Extract the [X, Y] coordinate from the center of the cell holding the provided text.  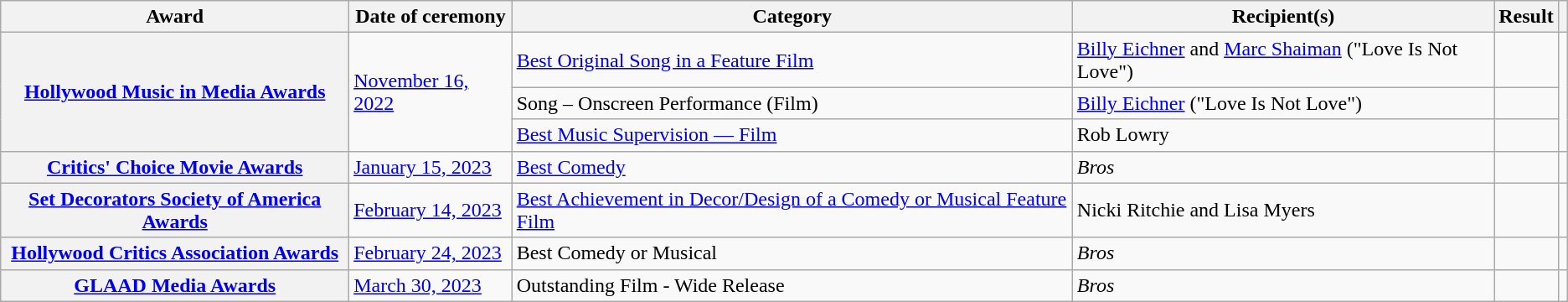
Best Original Song in a Feature Film [792, 60]
Hollywood Music in Media Awards [175, 92]
February 24, 2023 [431, 253]
GLAAD Media Awards [175, 285]
Song – Onscreen Performance (Film) [792, 103]
Best Comedy [792, 167]
February 14, 2023 [431, 210]
Best Comedy or Musical [792, 253]
Best Music Supervision — Film [792, 135]
Billy Eichner ("Love Is Not Love") [1283, 103]
November 16, 2022 [431, 92]
Billy Eichner and Marc Shaiman ("Love Is Not Love") [1283, 60]
Nicki Ritchie and Lisa Myers [1283, 210]
Category [792, 17]
Best Achievement in Decor/Design of a Comedy or Musical Feature Film [792, 210]
Rob Lowry [1283, 135]
Hollywood Critics Association Awards [175, 253]
Award [175, 17]
Set Decorators Society of America Awards [175, 210]
Result [1526, 17]
Critics' Choice Movie Awards [175, 167]
Date of ceremony [431, 17]
January 15, 2023 [431, 167]
Recipient(s) [1283, 17]
Outstanding Film - Wide Release [792, 285]
March 30, 2023 [431, 285]
